Locate the cell with the specified text and output its [X, Y] center coordinate. 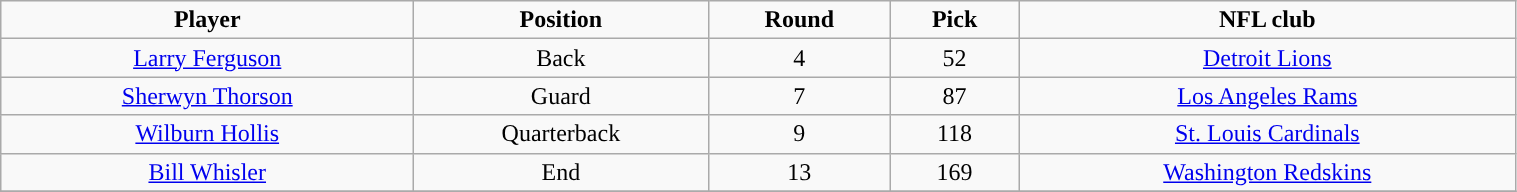
4 [800, 58]
Guard [561, 96]
Bill Whisler [208, 172]
St. Louis Cardinals [1268, 134]
Washington Redskins [1268, 172]
Larry Ferguson [208, 58]
Los Angeles Rams [1268, 96]
9 [800, 134]
Pick [955, 20]
13 [800, 172]
87 [955, 96]
Quarterback [561, 134]
Sherwyn Thorson [208, 96]
169 [955, 172]
Player [208, 20]
118 [955, 134]
NFL club [1268, 20]
Back [561, 58]
Wilburn Hollis [208, 134]
52 [955, 58]
End [561, 172]
Detroit Lions [1268, 58]
Position [561, 20]
7 [800, 96]
Round [800, 20]
